For the text-containing cell, return its midpoint in (X, Y) coordinate format. 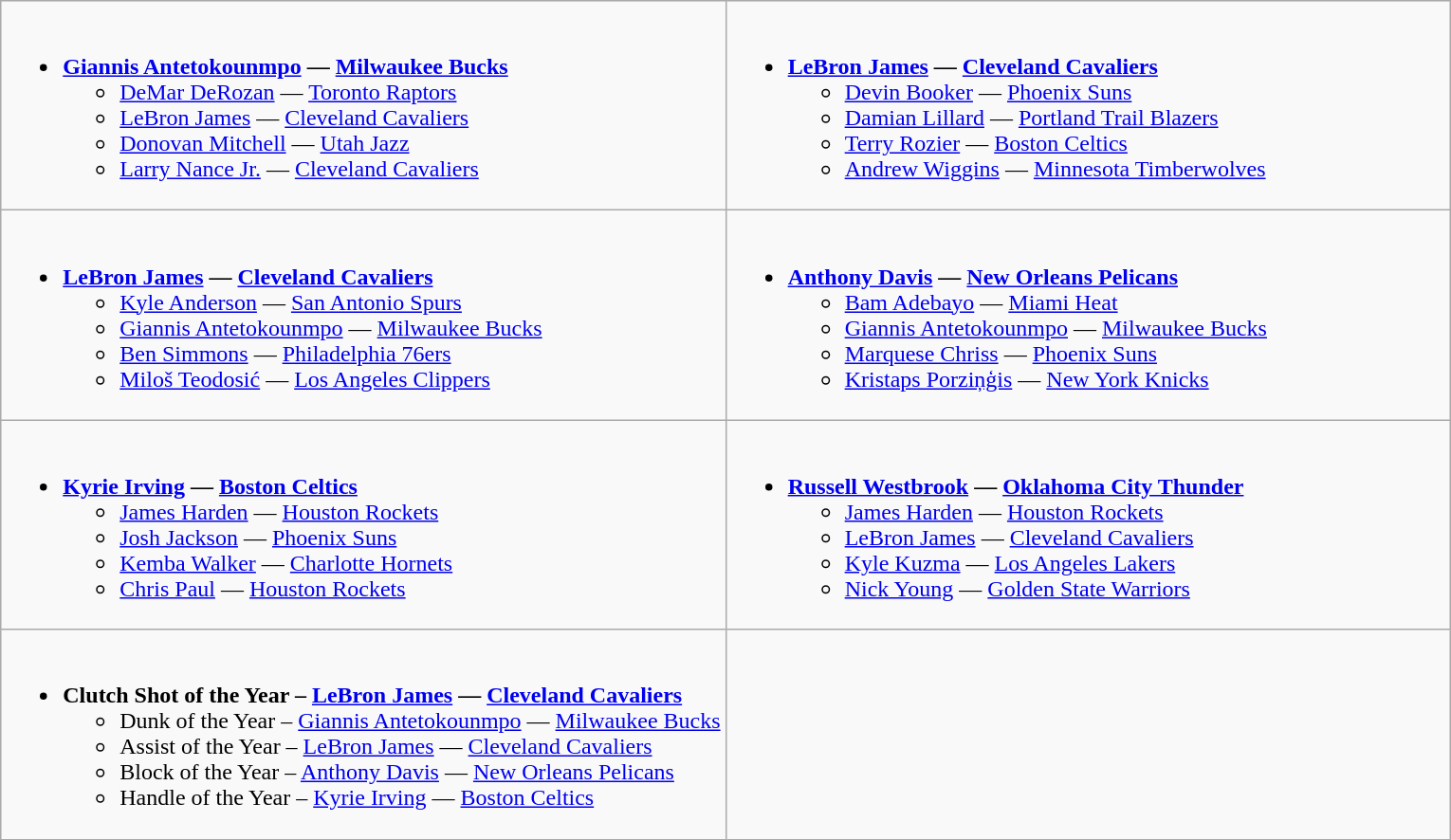
Kyrie Irving — Boston CelticsJames Harden — Houston RocketsJosh Jackson — Phoenix SunsKemba Walker — Charlotte HornetsChris Paul — Houston Rockets (363, 525)
